Locate the cell with the specified text and output its (X, Y) center coordinate. 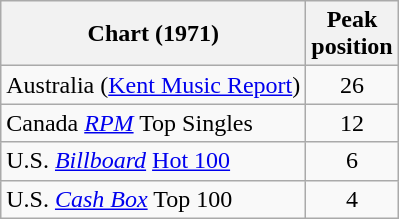
6 (352, 161)
U.S. Cash Box Top 100 (154, 199)
Canada RPM Top Singles (154, 123)
26 (352, 85)
Australia (Kent Music Report) (154, 85)
U.S. Billboard Hot 100 (154, 161)
4 (352, 199)
Peakposition (352, 34)
12 (352, 123)
Chart (1971) (154, 34)
